Determine the [x, y] coordinate at the center of the cell enclosing the given text.  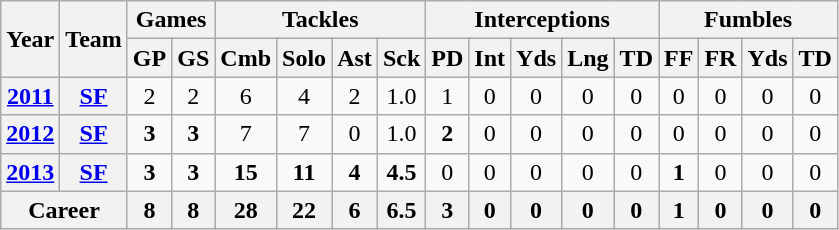
Cmb [246, 58]
GS [194, 58]
2011 [30, 96]
Ast [355, 58]
Solo [304, 58]
22 [304, 210]
Tackles [320, 20]
GP [149, 58]
FR [720, 58]
2013 [30, 172]
Lng [588, 58]
4.5 [401, 172]
Career [64, 210]
15 [246, 172]
FF [678, 58]
Team [94, 39]
11 [304, 172]
28 [246, 210]
Interceptions [542, 20]
Fumbles [748, 20]
Year [30, 39]
6.5 [401, 210]
2012 [30, 134]
Sck [401, 58]
Int [490, 58]
PD [448, 58]
Games [170, 20]
